For the text-containing cell, return its midpoint in [X, Y] coordinate format. 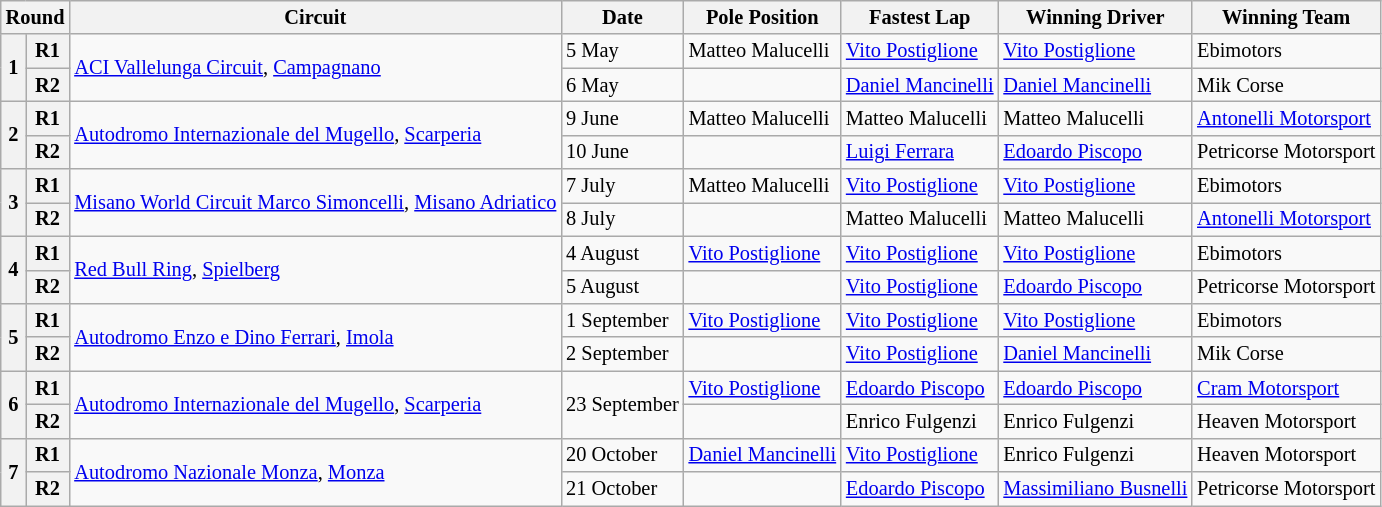
23 September [622, 404]
Red Bull Ring, Spielberg [315, 270]
4 August [622, 253]
Autodromo Nazionale Monza, Monza [315, 472]
21 October [622, 489]
Autodromo Enzo e Dino Ferrari, Imola [315, 336]
7 [14, 472]
2 September [622, 354]
1 September [622, 320]
7 July [622, 186]
Massimiliano Busnelli [1095, 489]
4 [14, 270]
2 [14, 134]
Cram Motorsport [1286, 388]
5 May [622, 51]
Misano World Circuit Marco Simoncelli, Misano Adriatico [315, 202]
3 [14, 202]
10 June [622, 152]
5 [14, 336]
Circuit [315, 17]
5 August [622, 287]
Winning Team [1286, 17]
Pole Position [762, 17]
9 June [622, 118]
6 May [622, 85]
Luigi Ferrara [920, 152]
1 [14, 68]
ACI Vallelunga Circuit, Campagnano [315, 68]
6 [14, 404]
Winning Driver [1095, 17]
20 October [622, 455]
Date [622, 17]
8 July [622, 219]
Fastest Lap [920, 17]
Round [36, 17]
